Scan for the cell matching the given text and deliver its [x, y] coordinate at center. 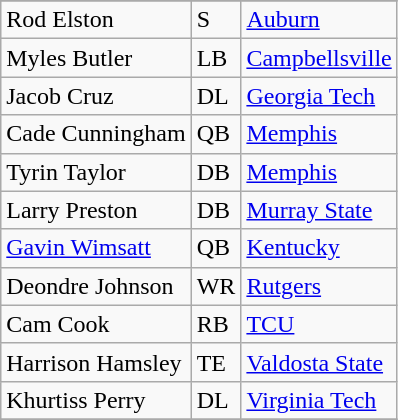
Auburn [319, 20]
TE [216, 362]
Jacob Cruz [96, 96]
Myles Butler [96, 58]
S [216, 20]
WR [216, 286]
Larry Preston [96, 210]
RB [216, 324]
Valdosta State [319, 362]
Rod Elston [96, 20]
Khurtiss Perry [96, 400]
Cam Cook [96, 324]
LB [216, 58]
Campbellsville [319, 58]
Deondre Johnson [96, 286]
TCU [319, 324]
Kentucky [319, 248]
Harrison Hamsley [96, 362]
Gavin Wimsatt [96, 248]
Virginia Tech [319, 400]
Cade Cunningham [96, 134]
Georgia Tech [319, 96]
Rutgers [319, 286]
Tyrin Taylor [96, 172]
Murray State [319, 210]
